Pinpoint the cell where the given text exists, returning its (x, y) midpoint coordinate. 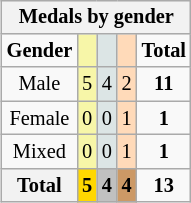
Female (40, 118)
Gender (40, 51)
Mixed (40, 152)
11 (164, 84)
Medals by gender (96, 17)
2 (127, 84)
13 (164, 185)
Male (40, 84)
